Determine the [X, Y] coordinate at the center of the cell enclosing the given text.  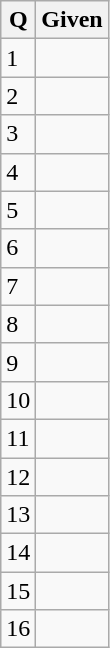
10 [18, 400]
13 [18, 515]
Q [18, 20]
6 [18, 248]
4 [18, 172]
7 [18, 286]
1 [18, 58]
15 [18, 591]
12 [18, 477]
11 [18, 438]
2 [18, 96]
14 [18, 553]
16 [18, 629]
5 [18, 210]
8 [18, 324]
Given [72, 20]
9 [18, 362]
3 [18, 134]
